Return the (x, y) coordinate for the center point of the cell that contains the specified text.  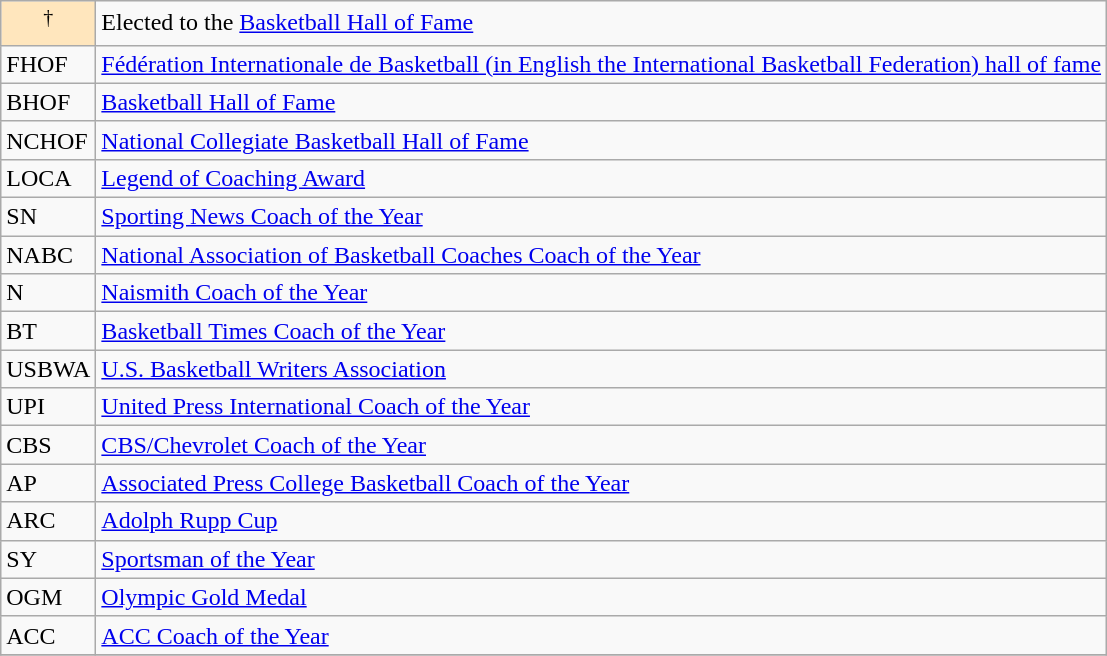
ACC Coach of the Year (602, 635)
† (48, 24)
Elected to the Basketball Hall of Fame (602, 24)
CBS (48, 445)
AP (48, 483)
Basketball Hall of Fame (602, 102)
FHOF (48, 64)
National Collegiate Basketball Hall of Fame (602, 140)
United Press International Coach of the Year (602, 407)
National Association of Basketball Coaches Coach of the Year (602, 255)
SY (48, 559)
NABC (48, 255)
Adolph Rupp Cup (602, 521)
Associated Press College Basketball Coach of the Year (602, 483)
Olympic Gold Medal (602, 597)
SN (48, 217)
UPI (48, 407)
Sportsman of the Year (602, 559)
Fédération Internationale de Basketball (in English the International Basketball Federation) hall of fame (602, 64)
N (48, 293)
USBWA (48, 369)
ACC (48, 635)
OGM (48, 597)
BHOF (48, 102)
ARC (48, 521)
NCHOF (48, 140)
Legend of Coaching Award (602, 178)
Sporting News Coach of the Year (602, 217)
LOCA (48, 178)
Naismith Coach of the Year (602, 293)
CBS/Chevrolet Coach of the Year (602, 445)
Basketball Times Coach of the Year (602, 331)
U.S. Basketball Writers Association (602, 369)
BT (48, 331)
